Provide the (x, y) coordinate of the cell's center where the given text is located.  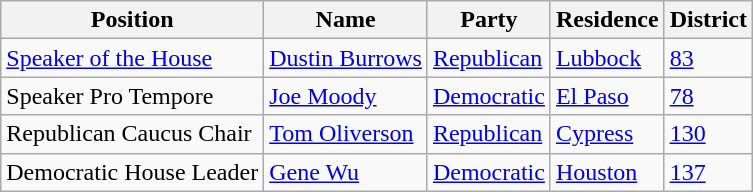
Lubbock (607, 58)
130 (708, 134)
Speaker of the House (132, 58)
Republican Caucus Chair (132, 134)
83 (708, 58)
Houston (607, 172)
Name (346, 20)
Gene Wu (346, 172)
Position (132, 20)
Democratic House Leader (132, 172)
Party (488, 20)
District (708, 20)
Tom Oliverson (346, 134)
137 (708, 172)
Speaker Pro Tempore (132, 96)
Residence (607, 20)
Dustin Burrows (346, 58)
78 (708, 96)
Joe Moody (346, 96)
Cypress (607, 134)
El Paso (607, 96)
